Extract the (X, Y) coordinate from the center of the cell holding the provided text.  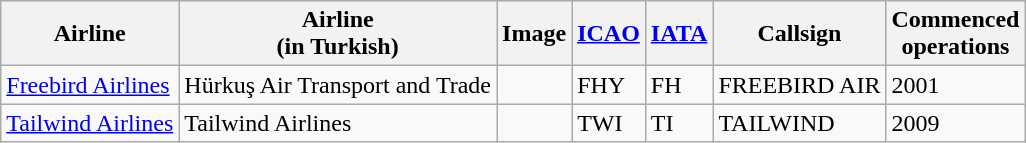
FHY (609, 85)
Callsign (800, 34)
TAILWIND (800, 123)
Commencedoperations (956, 34)
Hürkuş Air Transport and Trade (338, 85)
TWI (609, 123)
2001 (956, 85)
Freebird Airlines (90, 85)
Airline (in Turkish) (338, 34)
FREEBIRD AIR (800, 85)
FH (679, 85)
Image (534, 34)
IATA (679, 34)
ICAO (609, 34)
2009 (956, 123)
TI (679, 123)
Airline (90, 34)
